Search for the cell housing the specified text and yield its [X, Y] center coordinate. 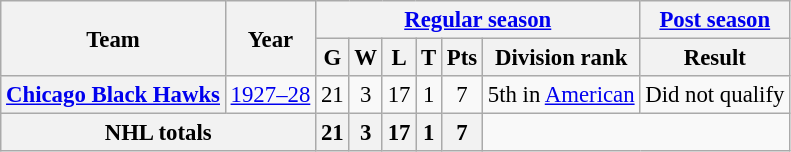
Regular season [478, 20]
Pts [462, 58]
Post season [715, 20]
Year [270, 38]
Result [715, 58]
NHL totals [158, 133]
G [332, 58]
T [429, 58]
Division rank [562, 58]
Did not qualify [715, 95]
5th in American [562, 95]
1927–28 [270, 95]
W [366, 58]
Chicago Black Hawks [114, 95]
L [398, 58]
Team [114, 38]
